Provide the [x, y] coordinate of the cell's center where the given text is located.  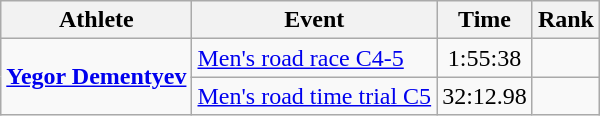
Rank [566, 20]
Athlete [96, 20]
Event [314, 20]
Time [485, 20]
1:55:38 [485, 58]
Men's road time trial C5 [314, 96]
Men's road race C4-5 [314, 58]
32:12.98 [485, 96]
Yegor Dementyev [96, 77]
